Search for the cell housing the specified text and yield its [X, Y] center coordinate. 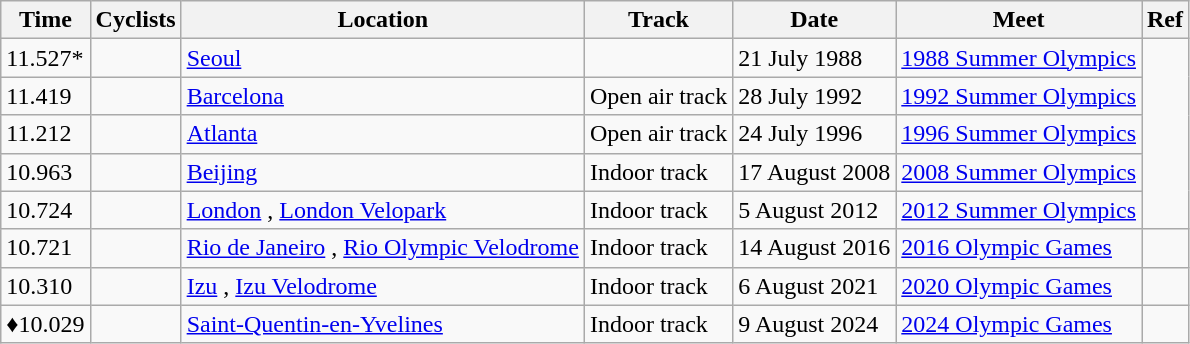
2020 Olympic Games [1019, 286]
1988 Summer Olympics [1019, 58]
17 August 2008 [814, 172]
♦10.029 [46, 324]
Beijing [382, 172]
21 July 1988 [814, 58]
1996 Summer Olympics [1019, 134]
28 July 1992 [814, 96]
2016 Olympic Games [1019, 248]
Ref [1166, 20]
Time [46, 20]
London , London Velopark [382, 210]
Cyclists [136, 20]
Date [814, 20]
2024 Olympic Games [1019, 324]
24 July 1996 [814, 134]
11.212 [46, 134]
11.527* [46, 58]
Barcelona [382, 96]
6 August 2021 [814, 286]
Track [658, 20]
Atlanta [382, 134]
10.724 [46, 210]
10.721 [46, 248]
Saint-Quentin-en-Yvelines [382, 324]
11.419 [46, 96]
10.963 [46, 172]
Seoul [382, 58]
Location [382, 20]
Meet [1019, 20]
5 August 2012 [814, 210]
10.310 [46, 286]
Izu , Izu Velodrome [382, 286]
1992 Summer Olympics [1019, 96]
Rio de Janeiro , Rio Olympic Velodrome [382, 248]
2012 Summer Olympics [1019, 210]
2008 Summer Olympics [1019, 172]
9 August 2024 [814, 324]
14 August 2016 [814, 248]
